Pinpoint the cell where the given text exists, returning its [x, y] midpoint coordinate. 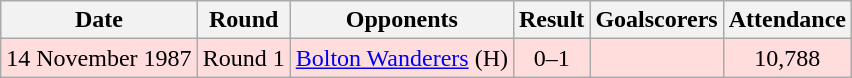
Goalscorers [656, 20]
Bolton Wanderers (H) [402, 58]
0–1 [551, 58]
Round [244, 20]
Result [551, 20]
Attendance [787, 20]
Round 1 [244, 58]
14 November 1987 [99, 58]
10,788 [787, 58]
Date [99, 20]
Opponents [402, 20]
